Output the [x, y] coordinate of the center of the cell containing the given text.  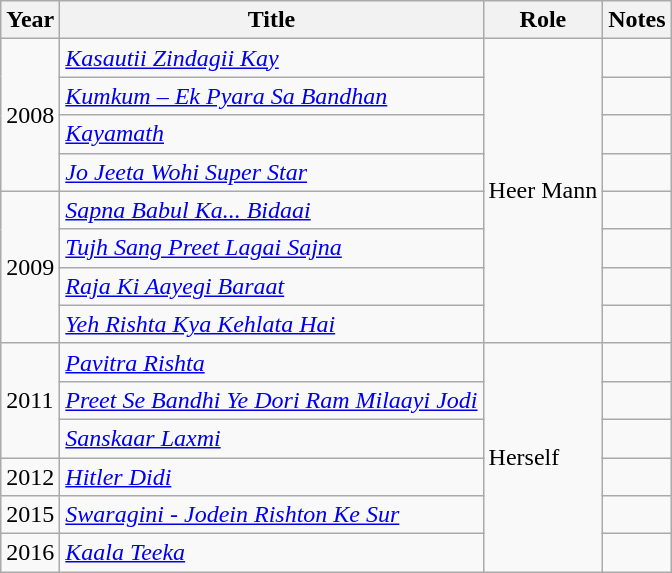
Swaragini - Jodein Rishton Ke Sur [272, 515]
2009 [30, 267]
Kayamath [272, 134]
2016 [30, 553]
2008 [30, 115]
Kasautii Zindagii Kay [272, 58]
2011 [30, 400]
2012 [30, 477]
Year [30, 20]
Tujh Sang Preet Lagai Sajna [272, 248]
Role [543, 20]
Notes [637, 20]
Jo Jeeta Wohi Super Star [272, 172]
2015 [30, 515]
Title [272, 20]
Sapna Babul Ka... Bidaai [272, 210]
Sanskaar Laxmi [272, 438]
Yeh Rishta Kya Kehlata Hai [272, 324]
Pavitra Rishta [272, 362]
Raja Ki Aayegi Baraat [272, 286]
Kaala Teeka [272, 553]
Kumkum – Ek Pyara Sa Bandhan [272, 96]
Heer Mann [543, 191]
Herself [543, 457]
Hitler Didi [272, 477]
Preet Se Bandhi Ye Dori Ram Milaayi Jodi [272, 400]
